Determine the (x, y) coordinate at the center of the cell enclosing the given text.  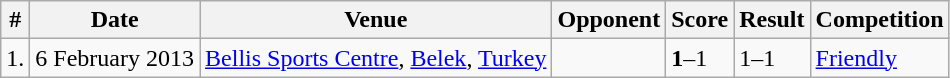
Date (115, 20)
1. (16, 58)
Competition (880, 20)
# (16, 20)
Opponent (609, 20)
Score (700, 20)
6 February 2013 (115, 58)
Bellis Sports Centre, Belek, Turkey (376, 58)
Venue (376, 20)
Result (772, 20)
Friendly (880, 58)
